Search for the cell housing the specified text and yield its (x, y) center coordinate. 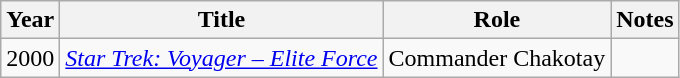
Star Trek: Voyager – Elite Force (222, 58)
2000 (30, 58)
Title (222, 20)
Year (30, 20)
Notes (645, 20)
Commander Chakotay (497, 58)
Role (497, 20)
